Pinpoint the cell where the given text exists, returning its (x, y) midpoint coordinate. 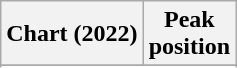
Peakposition (189, 34)
Chart (2022) (72, 34)
